Output the (x, y) coordinate of the center of the cell containing the given text.  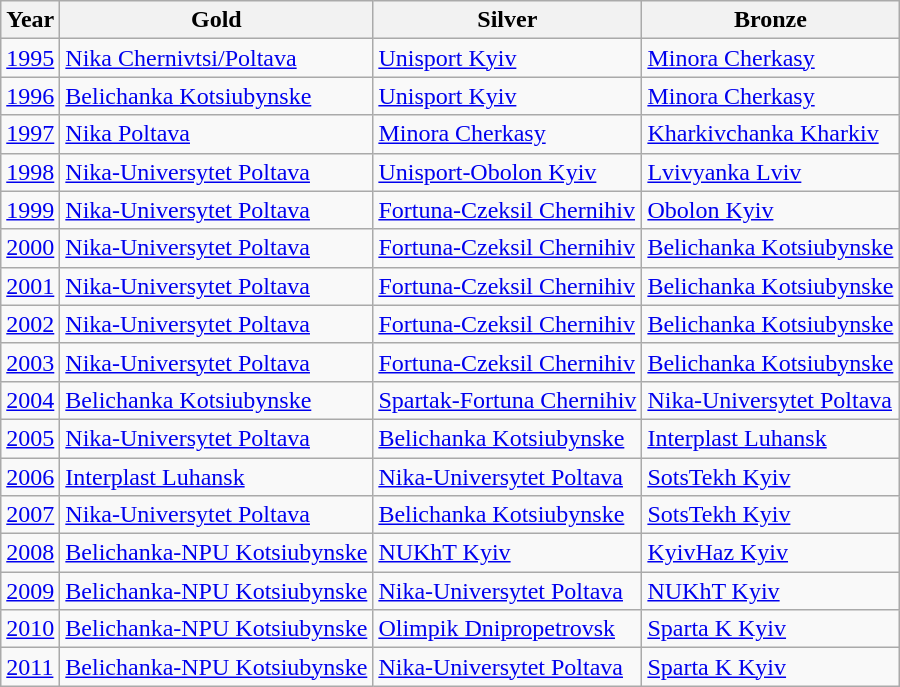
Lvivyanka Lviv (770, 172)
Nika Poltava (216, 134)
2008 (30, 553)
2007 (30, 515)
Gold (216, 20)
1999 (30, 210)
1997 (30, 134)
Spartak-Fortuna Chernihiv (508, 400)
2003 (30, 362)
2011 (30, 667)
Bronze (770, 20)
KyivHaz Kyiv (770, 553)
Olimpik Dnipropetrovsk (508, 629)
2000 (30, 248)
2002 (30, 324)
Kharkivchanka Kharkiv (770, 134)
2004 (30, 400)
Silver (508, 20)
Obolon Kyiv (770, 210)
2006 (30, 477)
2001 (30, 286)
2010 (30, 629)
2009 (30, 591)
1996 (30, 96)
Nika Chernivtsi/Poltava (216, 58)
1995 (30, 58)
2005 (30, 438)
Unisport-Obolon Kyiv (508, 172)
Year (30, 20)
1998 (30, 172)
